Extract the [X, Y] coordinate from the center of the cell holding the provided text.  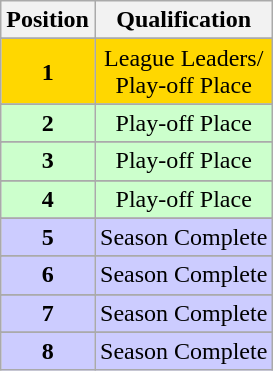
2 [48, 123]
4 [48, 199]
6 [48, 275]
1 [48, 72]
Position [48, 20]
League Leaders/Play-off Place [183, 72]
5 [48, 237]
3 [48, 161]
7 [48, 313]
Qualification [183, 20]
8 [48, 351]
